Return (x, y) of the center of cell containing provided text 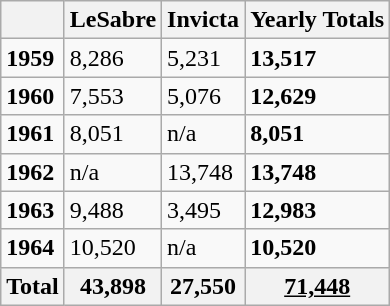
12,629 (318, 96)
1960 (33, 96)
7,553 (112, 96)
12,983 (318, 210)
5,231 (204, 58)
5,076 (204, 96)
LeSabre (112, 20)
1963 (33, 210)
13,517 (318, 58)
43,898 (112, 286)
1962 (33, 172)
71,448 (318, 286)
8,286 (112, 58)
27,550 (204, 286)
Yearly Totals (318, 20)
1961 (33, 134)
1959 (33, 58)
9,488 (112, 210)
1964 (33, 248)
3,495 (204, 210)
Total (33, 286)
Invicta (204, 20)
